Return the [x, y] coordinate for the center point of the cell that contains the specified text.  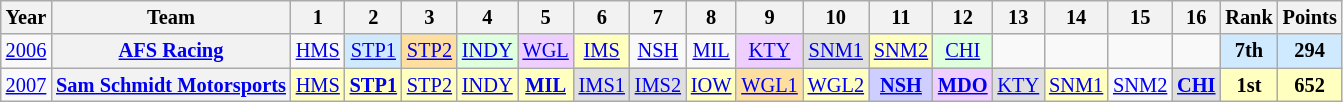
8 [711, 17]
IOW [711, 85]
10 [836, 17]
16 [1196, 17]
IMS [602, 51]
4 [488, 17]
7 [658, 17]
IMS2 [658, 85]
WGL [546, 51]
12 [963, 17]
2 [374, 17]
9 [769, 17]
IMS1 [602, 85]
5 [546, 17]
3 [430, 17]
Sam Schmidt Motorsports [171, 85]
2006 [26, 51]
Points [1310, 17]
AFS Racing [171, 51]
2007 [26, 85]
652 [1310, 85]
Year [26, 17]
7th [1248, 51]
14 [1076, 17]
294 [1310, 51]
Rank [1248, 17]
WGL2 [836, 85]
MDO [963, 85]
Team [171, 17]
WGL1 [769, 85]
15 [1140, 17]
1 [318, 17]
1st [1248, 85]
6 [602, 17]
13 [1018, 17]
11 [901, 17]
